Pinpoint the cell where the given text exists, returning its (X, Y) midpoint coordinate. 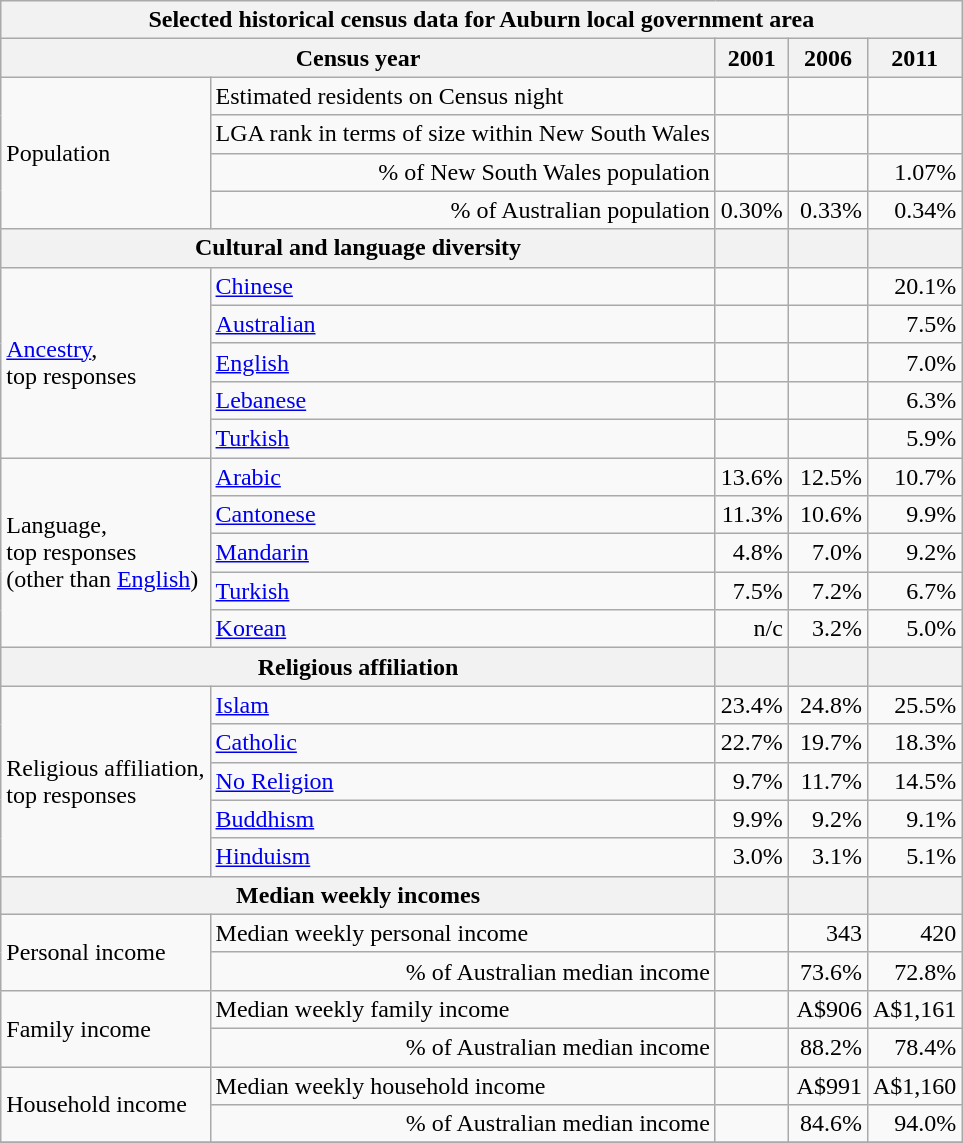
84.6% (828, 1124)
5.1% (914, 857)
Household income (106, 1104)
Median weekly incomes (358, 895)
24.8% (828, 705)
0.33% (828, 210)
7.2% (828, 591)
3.0% (752, 857)
Catholic (462, 743)
A$991 (828, 1085)
2011 (914, 58)
0.34% (914, 210)
Korean (462, 629)
72.8% (914, 971)
A$1,161 (914, 1009)
2006 (828, 58)
Cultural and language diversity (358, 248)
Islam (462, 705)
13.6% (752, 477)
Personal income (106, 952)
1.07% (914, 172)
6.3% (914, 400)
9.7% (752, 781)
Census year (358, 58)
11.7% (828, 781)
5.0% (914, 629)
10.6% (828, 515)
Mandarin (462, 553)
Religious affiliation,top responses (106, 781)
78.4% (914, 1047)
25.5% (914, 705)
420 (914, 933)
4.8% (752, 553)
LGA rank in terms of size within New South Wales (462, 134)
10.7% (914, 477)
0.30% (752, 210)
Selected historical census data for Auburn local government area (482, 20)
Chinese (462, 286)
Lebanese (462, 400)
Ancestry,top responses (106, 362)
12.5% (828, 477)
A$906 (828, 1009)
Median weekly personal income (462, 933)
English (462, 362)
Population (106, 153)
Median weekly household income (462, 1085)
88.2% (828, 1047)
11.3% (752, 515)
23.4% (752, 705)
343 (828, 933)
3.2% (828, 629)
n/c (752, 629)
Estimated residents on Census night (462, 96)
5.9% (914, 438)
Median weekly family income (462, 1009)
A$1,160 (914, 1085)
% of Australian population (462, 210)
9.1% (914, 819)
73.6% (828, 971)
% of New South Wales population (462, 172)
18.3% (914, 743)
Cantonese (462, 515)
Hinduism (462, 857)
Family income (106, 1028)
14.5% (914, 781)
3.1% (828, 857)
Australian (462, 324)
No Religion (462, 781)
19.7% (828, 743)
94.0% (914, 1124)
6.7% (914, 591)
22.7% (752, 743)
Religious affiliation (358, 667)
Arabic (462, 477)
Buddhism (462, 819)
20.1% (914, 286)
2001 (752, 58)
Language,top responses(other than English) (106, 553)
